Return [x, y] of the center of cell containing provided text 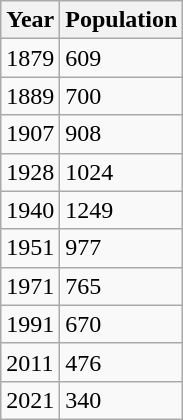
1889 [30, 96]
1971 [30, 286]
670 [122, 324]
Population [122, 20]
2021 [30, 400]
765 [122, 286]
2011 [30, 362]
1249 [122, 210]
908 [122, 134]
1928 [30, 172]
609 [122, 58]
1991 [30, 324]
1940 [30, 210]
1907 [30, 134]
1951 [30, 248]
977 [122, 248]
340 [122, 400]
1024 [122, 172]
700 [122, 96]
476 [122, 362]
1879 [30, 58]
Year [30, 20]
